Identify which cell holds the provided text, then report its [X, Y] central coordinate. 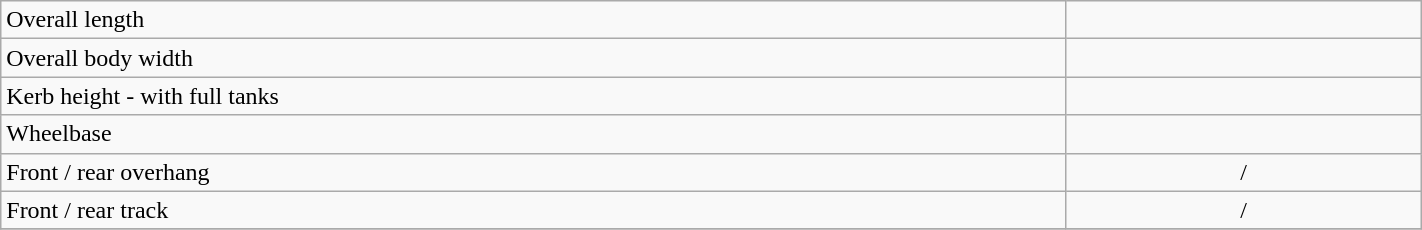
Overall body width [534, 58]
Front / rear track [534, 210]
Wheelbase [534, 134]
Front / rear overhang [534, 172]
Kerb height - with full tanks [534, 96]
Overall length [534, 20]
